From the cell containing the given text, extract its center point as [X, Y] coordinate. 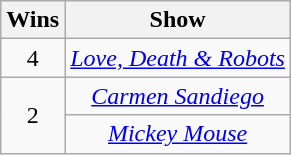
Love, Death & Robots [178, 58]
Carmen Sandiego [178, 96]
2 [33, 115]
Show [178, 20]
Wins [33, 20]
4 [33, 58]
Mickey Mouse [178, 134]
